Determine the [x, y] coordinate at the center of the cell enclosing the given text.  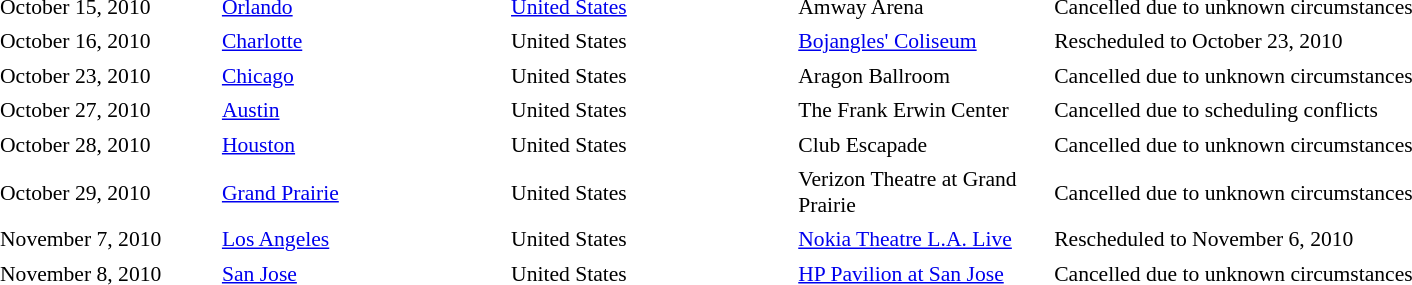
Bojangles' Coliseum [922, 42]
Charlotte [362, 42]
Aragon Ballroom [922, 76]
Austin [362, 110]
Los Angeles [362, 240]
Verizon Theatre at Grand Prairie [922, 192]
Grand Prairie [362, 192]
Houston [362, 145]
Nokia Theatre L.A. Live [922, 240]
The Frank Erwin Center [922, 110]
Chicago [362, 76]
Club Escapade [922, 145]
